Locate the cell with the specified text and output its [X, Y] center coordinate. 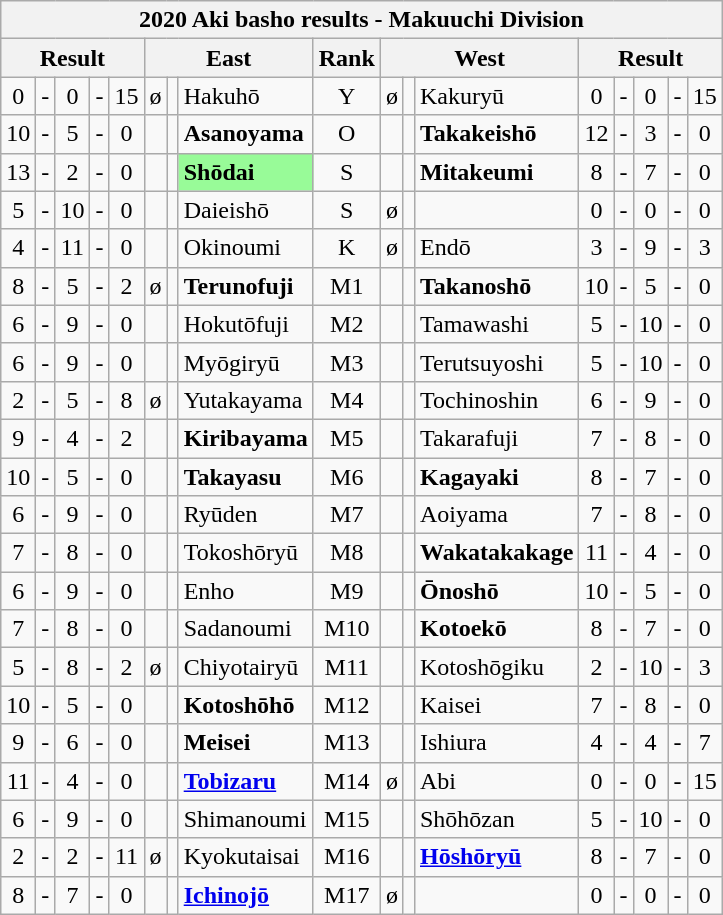
Aoiyama [496, 515]
M10 [346, 629]
Tochinoshin [496, 400]
M12 [346, 705]
Daieishō [246, 210]
Kotoshōhō [246, 705]
12 [596, 134]
Abi [496, 781]
Shōhōzan [496, 819]
Kotoekō [496, 629]
Takanoshō [496, 286]
13 [18, 172]
Terunofuji [246, 286]
K [346, 248]
Meisei [246, 743]
M5 [346, 438]
Mitakeumi [496, 172]
Ishiura [496, 743]
2020 Aki basho results - Makuuchi Division [362, 20]
Takarafuji [496, 438]
Hakuhō [246, 96]
Chiyotairyū [246, 667]
O [346, 134]
Yutakayama [246, 400]
Asanoyama [246, 134]
M17 [346, 895]
M15 [346, 819]
Kagayaki [496, 477]
M9 [346, 591]
Ichinojō [246, 895]
M6 [346, 477]
Kotoshōgiku [496, 667]
Tobizaru [246, 781]
M7 [346, 515]
Shōdai [246, 172]
Ōnoshō [496, 591]
M2 [346, 324]
Ryūden [246, 515]
Tokoshōryū [246, 553]
Takakeishō [496, 134]
Kiribayama [246, 438]
M14 [346, 781]
Tamawashi [496, 324]
Endō [496, 248]
Okinoumi [246, 248]
Takayasu [246, 477]
M13 [346, 743]
Sadanoumi [246, 629]
M8 [346, 553]
East [228, 58]
Kaisei [496, 705]
Terutsuyoshi [496, 362]
Enho [246, 591]
Kakuryū [496, 96]
Hōshōryū [496, 857]
Hokutōfuji [246, 324]
West [480, 58]
M4 [346, 400]
Shimanoumi [246, 819]
Y [346, 96]
Wakatakakage [496, 553]
M11 [346, 667]
Kyokutaisai [246, 857]
Rank [346, 58]
M1 [346, 286]
M16 [346, 857]
Myōgiryū [246, 362]
M3 [346, 362]
